Determine the [X, Y] coordinate at the center of the cell enclosing the given text.  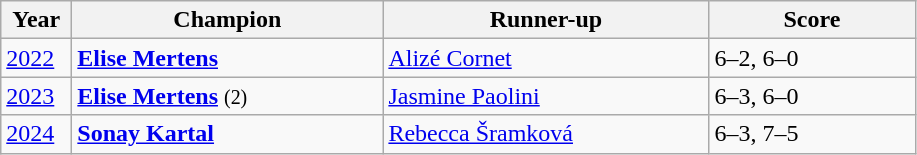
Sonay Kartal [228, 134]
Champion [228, 20]
Elise Mertens (2) [228, 96]
Elise Mertens [228, 58]
Runner-up [546, 20]
6–2, 6–0 [812, 58]
6–3, 7–5 [812, 134]
Score [812, 20]
2022 [36, 58]
2023 [36, 96]
Jasmine Paolini [546, 96]
Alizé Cornet [546, 58]
6–3, 6–0 [812, 96]
Year [36, 20]
Rebecca Šramková [546, 134]
2024 [36, 134]
